Scan for the cell matching the given text and deliver its [x, y] coordinate at center. 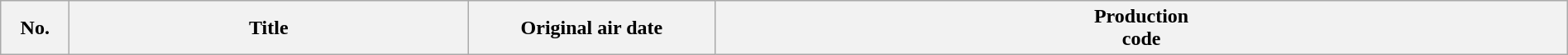
No. [35, 28]
Original air date [592, 28]
Title [269, 28]
Productioncode [1141, 28]
